Output the [X, Y] coordinate of the center of the cell containing the given text.  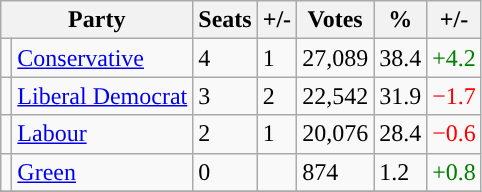
3 [225, 96]
Conservative [102, 58]
Labour [102, 134]
% [400, 20]
Votes [336, 20]
28.4 [400, 134]
874 [336, 172]
−0.6 [454, 134]
+4.2 [454, 58]
Green [102, 172]
Party [97, 20]
Seats [225, 20]
−1.7 [454, 96]
20,076 [336, 134]
31.9 [400, 96]
+0.8 [454, 172]
Liberal Democrat [102, 96]
38.4 [400, 58]
27,089 [336, 58]
1.2 [400, 172]
0 [225, 172]
22,542 [336, 96]
4 [225, 58]
